Return the [X, Y] coordinate for the center point of the cell that contains the specified text.  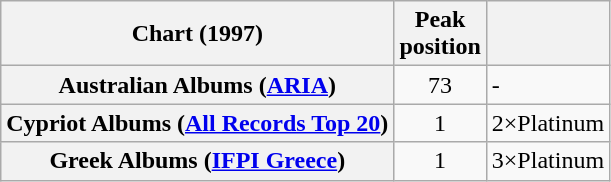
Cypriot Albums (All Records Top 20) [198, 123]
73 [440, 85]
- [548, 85]
2×Platinum [548, 123]
Australian Albums (ARIA) [198, 85]
3×Platinum [548, 161]
Greek Albums (IFPI Greece) [198, 161]
Chart (1997) [198, 34]
Peakposition [440, 34]
